Pinpoint the cell where the given text exists, returning its [x, y] midpoint coordinate. 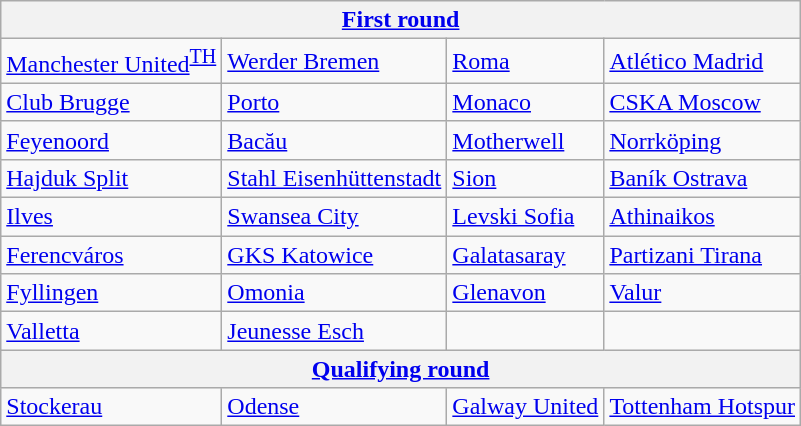
Galatasaray [526, 255]
Galway United [526, 407]
Manchester UnitedTH [112, 62]
Athinaikos [702, 217]
Motherwell [526, 140]
Fyllingen [112, 293]
Werder Bremen [334, 62]
GKS Katowice [334, 255]
Hajduk Split [112, 178]
Omonia [334, 293]
Stahl Eisenhüttenstadt [334, 178]
Swansea City [334, 217]
Bacău [334, 140]
Feyenoord [112, 140]
Valur [702, 293]
Stockerau [112, 407]
Club Brugge [112, 102]
CSKA Moscow [702, 102]
Porto [334, 102]
Levski Sofia [526, 217]
Qualifying round [401, 369]
Glenavon [526, 293]
Ferencváros [112, 255]
First round [401, 20]
Ilves [112, 217]
Sion [526, 178]
Tottenham Hotspur [702, 407]
Monaco [526, 102]
Atlético Madrid [702, 62]
Valletta [112, 331]
Odense [334, 407]
Baník Ostrava [702, 178]
Jeunesse Esch [334, 331]
Norrköping [702, 140]
Partizani Tirana [702, 255]
Roma [526, 62]
